Pinpoint the cell where the given text exists, returning its [X, Y] midpoint coordinate. 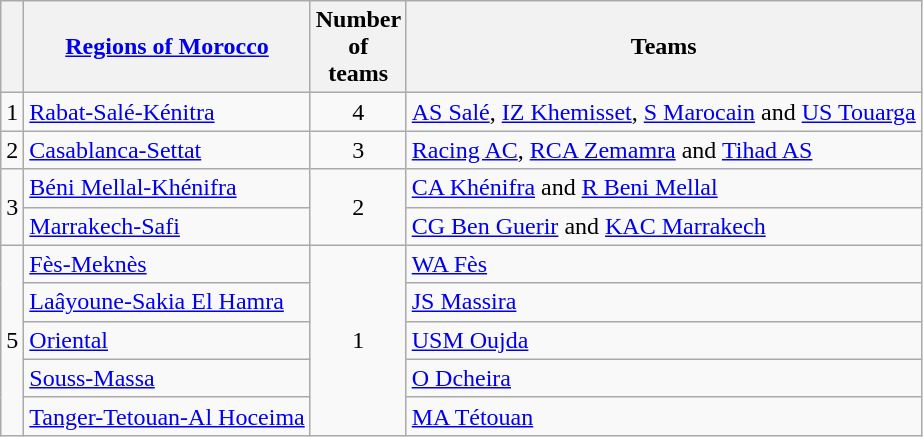
USM Oujda [664, 340]
Oriental [167, 340]
Casablanca-Settat [167, 150]
Béni Mellal-Khénifra [167, 188]
Rabat-Salé-Kénitra [167, 112]
AS Salé, IZ Khemisset, S Marocain and US Touarga [664, 112]
Teams [664, 47]
Fès-Meknès [167, 264]
5 [12, 340]
CG Ben Guerir and KAC Marrakech [664, 226]
JS Massira [664, 302]
4 [358, 112]
Regions of Morocco [167, 47]
Number of teams [358, 47]
Souss-Massa [167, 378]
Tanger-Tetouan-Al Hoceima [167, 416]
WA Fès [664, 264]
O Dcheira [664, 378]
MA Tétouan [664, 416]
Marrakech-Safi [167, 226]
Laâyoune-Sakia El Hamra [167, 302]
CA Khénifra and R Beni Mellal [664, 188]
Racing AC, RCA Zemamra and Tihad AS [664, 150]
